Scan for the cell matching the given text and deliver its (x, y) coordinate at center. 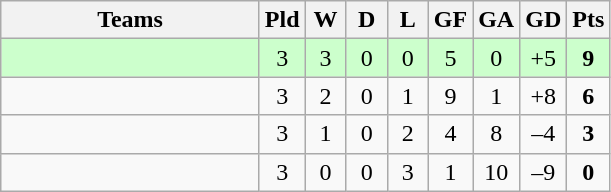
6 (588, 96)
Pld (282, 20)
+5 (544, 58)
D (366, 20)
Teams (130, 20)
–9 (544, 172)
8 (496, 134)
L (408, 20)
GD (544, 20)
4 (450, 134)
Pts (588, 20)
–4 (544, 134)
10 (496, 172)
5 (450, 58)
GF (450, 20)
W (326, 20)
GA (496, 20)
+8 (544, 96)
